From the cell containing the given text, extract its center point as (X, Y) coordinate. 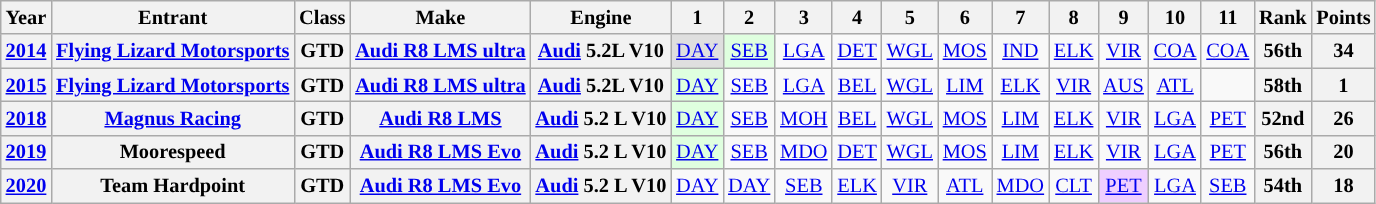
Class (322, 17)
9 (1123, 17)
20 (1343, 152)
10 (1176, 17)
Team Hardpoint (172, 186)
52nd (1282, 118)
11 (1228, 17)
54th (1282, 186)
18 (1343, 186)
2015 (26, 85)
6 (965, 17)
IND (1020, 51)
AUS (1123, 85)
Entrant (172, 17)
2018 (26, 118)
Magnus Racing (172, 118)
26 (1343, 118)
Engine (602, 17)
Moorespeed (172, 152)
7 (1020, 17)
Points (1343, 17)
Year (26, 17)
8 (1074, 17)
Audi R8 LMS (440, 118)
2019 (26, 152)
4 (856, 17)
2014 (26, 51)
5 (910, 17)
CLT (1074, 186)
3 (804, 17)
Rank (1282, 17)
MOH (804, 118)
2 (749, 17)
Make (440, 17)
34 (1343, 51)
58th (1282, 85)
2020 (26, 186)
